Return the (x, y) coordinate for the center point of the cell that contains the specified text.  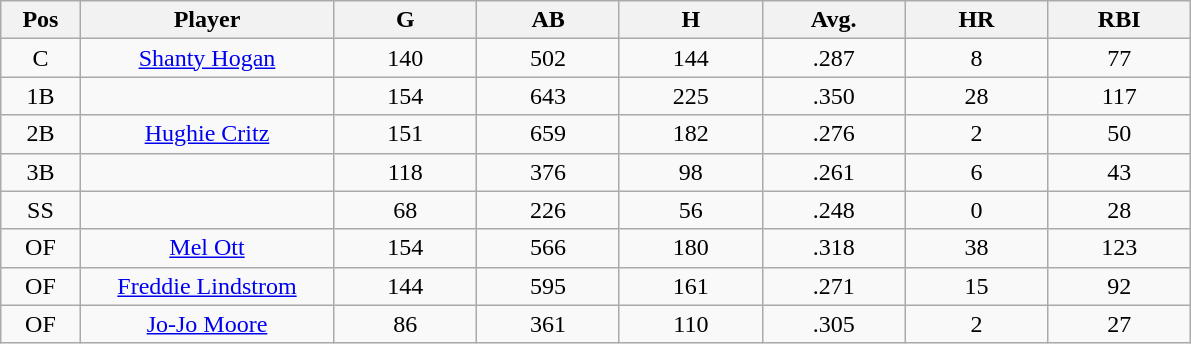
56 (690, 210)
8 (976, 58)
376 (548, 172)
.276 (834, 134)
161 (690, 286)
180 (690, 248)
140 (406, 58)
595 (548, 286)
Jo-Jo Moore (207, 324)
361 (548, 324)
566 (548, 248)
HR (976, 20)
38 (976, 248)
Shanty Hogan (207, 58)
659 (548, 134)
1B (40, 96)
6 (976, 172)
86 (406, 324)
C (40, 58)
77 (1120, 58)
225 (690, 96)
123 (1120, 248)
Hughie Critz (207, 134)
0 (976, 210)
151 (406, 134)
G (406, 20)
43 (1120, 172)
.261 (834, 172)
226 (548, 210)
Player (207, 20)
118 (406, 172)
502 (548, 58)
.350 (834, 96)
27 (1120, 324)
.248 (834, 210)
Pos (40, 20)
Freddie Lindstrom (207, 286)
Avg. (834, 20)
15 (976, 286)
SS (40, 210)
182 (690, 134)
Mel Ott (207, 248)
.305 (834, 324)
3B (40, 172)
110 (690, 324)
.318 (834, 248)
.287 (834, 58)
50 (1120, 134)
92 (1120, 286)
RBI (1120, 20)
H (690, 20)
117 (1120, 96)
68 (406, 210)
.271 (834, 286)
98 (690, 172)
AB (548, 20)
2B (40, 134)
643 (548, 96)
